Determine the (x, y) coordinate at the center of the cell enclosing the given text.  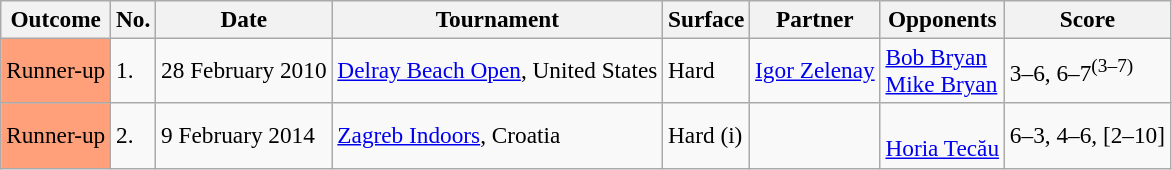
Zagreb Indoors, Croatia (498, 136)
Partner (815, 19)
3–6, 6–7(3–7) (1087, 70)
6–3, 4–6, [2–10] (1087, 136)
2. (134, 136)
Igor Zelenay (815, 70)
Opponents (942, 19)
Bob Bryan Mike Bryan (942, 70)
Horia Tecău (942, 136)
9 February 2014 (244, 136)
Delray Beach Open, United States (498, 70)
Outcome (56, 19)
No. (134, 19)
Hard (i) (706, 136)
1. (134, 70)
Date (244, 19)
Hard (706, 70)
28 February 2010 (244, 70)
Tournament (498, 19)
Surface (706, 19)
Score (1087, 19)
